Output the [X, Y] coordinate of the center of the cell containing the given text.  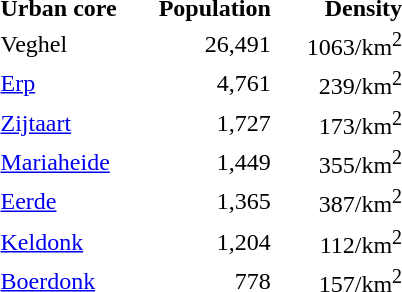
1,204 [208, 241]
1,365 [208, 202]
4,761 [208, 83]
1,449 [208, 162]
26,491 [208, 44]
1,727 [208, 123]
